Identify which cell holds the provided text, then report its [x, y] central coordinate. 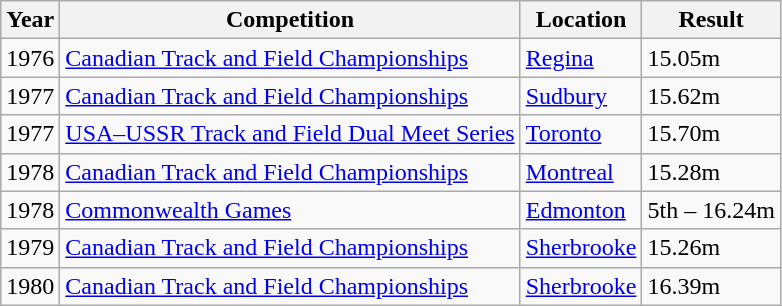
Regina [581, 58]
1979 [30, 248]
Edmonton [581, 210]
15.70m [711, 134]
Result [711, 20]
15.05m [711, 58]
16.39m [711, 286]
1976 [30, 58]
Location [581, 20]
Sudbury [581, 96]
Year [30, 20]
15.26m [711, 248]
USA–USSR Track and Field Dual Meet Series [290, 134]
Toronto [581, 134]
15.28m [711, 172]
Competition [290, 20]
1980 [30, 286]
Montreal [581, 172]
5th – 16.24m [711, 210]
Commonwealth Games [290, 210]
15.62m [711, 96]
